Return [x, y] of the center of cell containing provided text 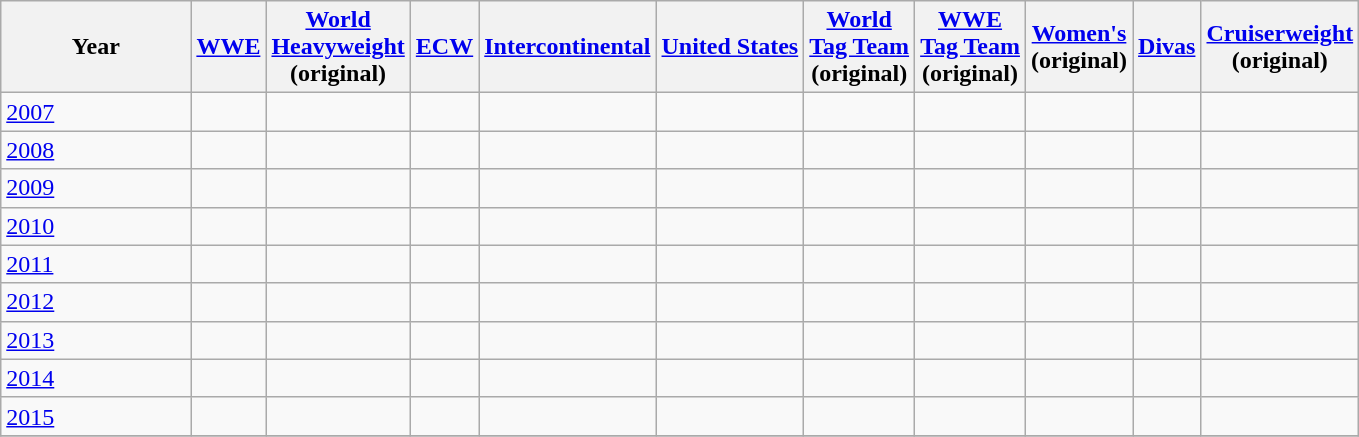
2015 [96, 416]
ECW [444, 47]
2009 [96, 188]
WWETag Team(original) [970, 47]
2011 [96, 264]
WorldTag Team(original) [860, 47]
United States [730, 47]
Women's(original) [1078, 47]
2008 [96, 150]
WWE [228, 47]
2012 [96, 302]
2014 [96, 378]
Divas [1167, 47]
2007 [96, 112]
Cruiserweight(original) [1280, 47]
WorldHeavyweight(original) [338, 47]
2010 [96, 226]
Year [96, 47]
2013 [96, 340]
Intercontinental [568, 47]
